Pinpoint the cell where the given text exists, returning its (x, y) midpoint coordinate. 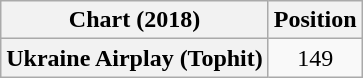
Ukraine Airplay (Tophit) (135, 58)
149 (315, 58)
Position (315, 20)
Chart (2018) (135, 20)
